Return the [X, Y] coordinate for the center point of the cell that contains the specified text.  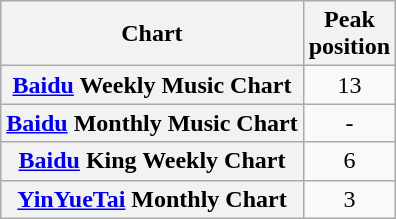
6 [349, 161]
YinYueTai Monthly Chart [152, 199]
Baidu Weekly Music Chart [152, 85]
13 [349, 85]
Baidu King Weekly Chart [152, 161]
Baidu Monthly Music Chart [152, 123]
Chart [152, 34]
3 [349, 199]
- [349, 123]
Peakposition [349, 34]
